Pinpoint the cell where the given text exists, returning its [X, Y] midpoint coordinate. 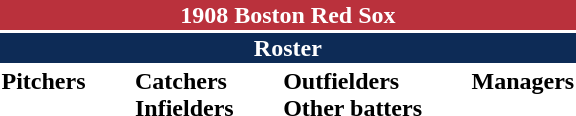
1908 Boston Red Sox [288, 15]
Roster [288, 48]
